Determine the [X, Y] coordinate at the center of the cell enclosing the given text.  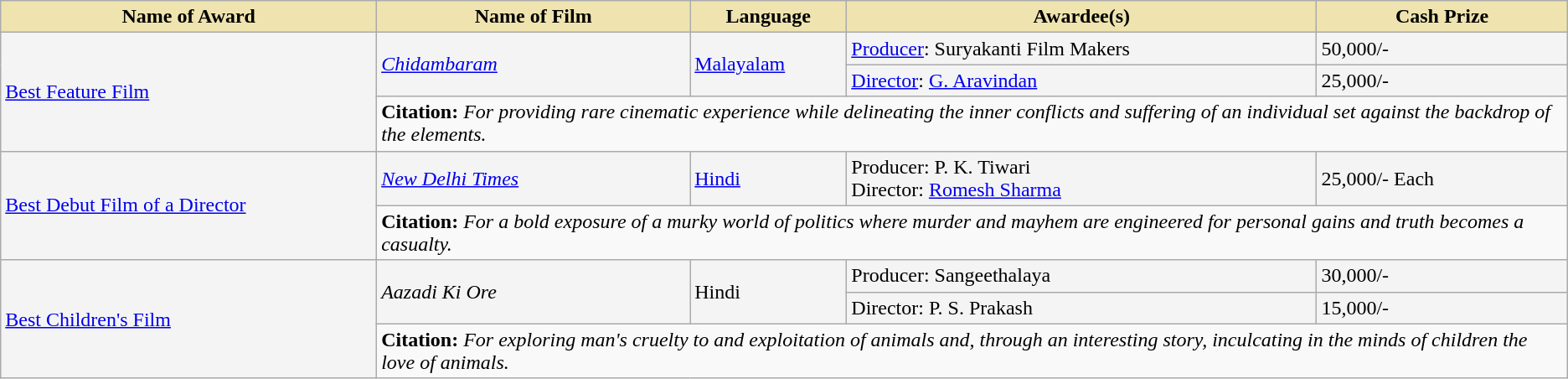
Name of Award [189, 17]
30,000/- [1442, 276]
50,000/- [1442, 49]
Chidambaram [534, 65]
Name of Film [534, 17]
Best Feature Film [189, 92]
Malayalam [769, 65]
Awardee(s) [1082, 17]
Producer: Sangeethalaya [1082, 276]
Language [769, 17]
Director: G. Aravindan [1082, 80]
Producer: Suryakanti Film Makers [1082, 49]
Producer: P. K. TiwariDirector: Romesh Sharma [1082, 178]
Cash Prize [1442, 17]
Aazadi Ki Ore [534, 292]
15,000/- [1442, 308]
25,000/- Each [1442, 178]
Best Children's Film [189, 319]
Best Debut Film of a Director [189, 205]
Director: P. S. Prakash [1082, 308]
25,000/- [1442, 80]
New Delhi Times [534, 178]
Citation: For a bold exposure of a murky world of politics where murder and mayhem are engineered for personal gains and truth becomes a casualty. [972, 233]
